Capture the cell that displays the provided text and extract its [x, y] central coordinate. 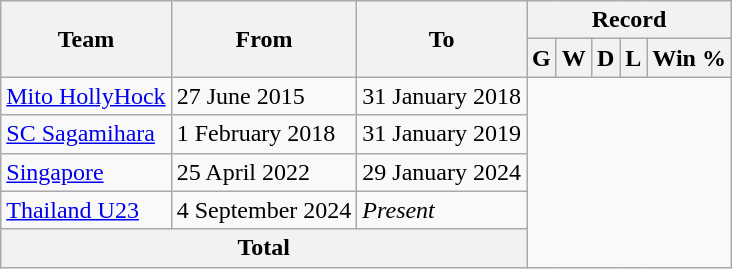
From [264, 39]
Singapore [86, 172]
G [542, 58]
25 April 2022 [264, 172]
4 September 2024 [264, 210]
D [605, 58]
Record [630, 20]
Team [86, 39]
Present [442, 210]
Win % [690, 58]
To [442, 39]
31 January 2019 [442, 134]
W [574, 58]
Thailand U23 [86, 210]
29 January 2024 [442, 172]
L [634, 58]
31 January 2018 [442, 96]
SC Sagamihara [86, 134]
1 February 2018 [264, 134]
Mito HollyHock [86, 96]
Total [264, 248]
27 June 2015 [264, 96]
